Locate the cell with the specified text and output its (x, y) center coordinate. 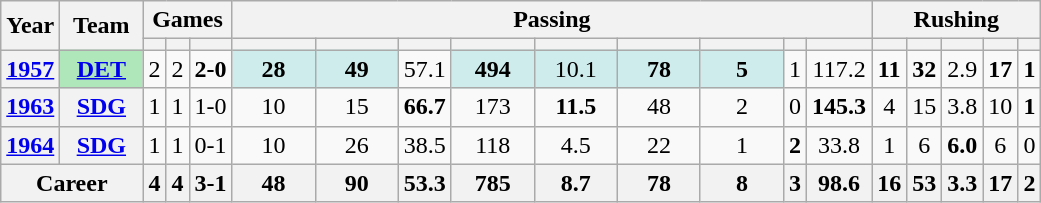
3-1 (210, 183)
Passing (552, 20)
11.5 (576, 107)
DET (102, 69)
4.5 (576, 145)
1964 (30, 145)
145.3 (840, 107)
2-0 (210, 69)
173 (492, 107)
32 (924, 69)
117.2 (840, 69)
494 (492, 69)
90 (356, 183)
33.8 (840, 145)
118 (492, 145)
8.7 (576, 183)
2.9 (962, 69)
10.1 (576, 69)
53 (924, 183)
57.1 (424, 69)
1-0 (210, 107)
22 (658, 145)
66.7 (424, 107)
38.5 (424, 145)
3.3 (962, 183)
53.3 (424, 183)
Games (188, 20)
98.6 (840, 183)
Team (102, 26)
Career (72, 183)
785 (492, 183)
1957 (30, 69)
1963 (30, 107)
49 (356, 69)
5 (742, 69)
28 (274, 69)
6.0 (962, 145)
16 (890, 183)
Rushing (956, 20)
8 (742, 183)
0-1 (210, 145)
Year (30, 26)
3 (794, 183)
26 (356, 145)
11 (890, 69)
3.8 (962, 107)
